For the text-containing cell, return its midpoint in [X, Y] coordinate format. 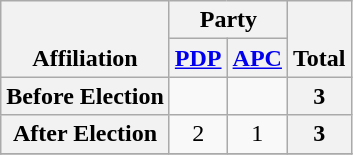
1 [257, 134]
2 [198, 134]
After Election [86, 134]
PDP [198, 58]
Party [228, 20]
Total [319, 39]
Before Election [86, 96]
APC [257, 58]
Affiliation [86, 39]
